Find where the given text appears and provide that cell's center as (X, Y) coordinate. 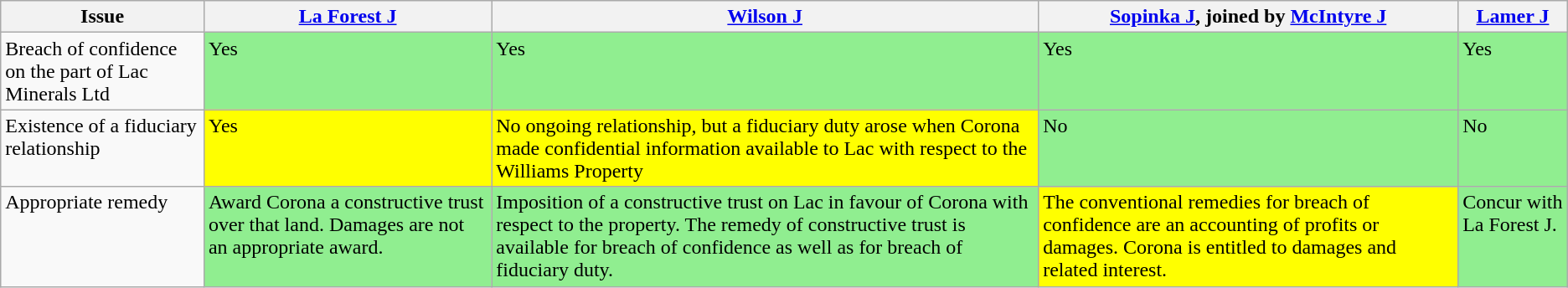
Appropriate remedy (102, 236)
The conventional remedies for breach of confidence are an accounting of profits or damages. Corona is entitled to damages and related interest. (1248, 236)
Lamer J (1513, 17)
Issue (102, 17)
Award Corona a constructive trust over that land. Damages are not an appropriate award. (347, 236)
Concur with La Forest J. (1513, 236)
La Forest J (347, 17)
Existence of a fiduciary relationship (102, 148)
Wilson J (766, 17)
Breach of confidence on the part of Lac Minerals Ltd (102, 71)
No ongoing relationship, but a fiduciary duty arose when Corona made confidential information available to Lac with respect to the Williams Property (766, 148)
Sopinka J, joined by McIntyre J (1248, 17)
